From the cell containing the given text, extract its center point as [x, y] coordinate. 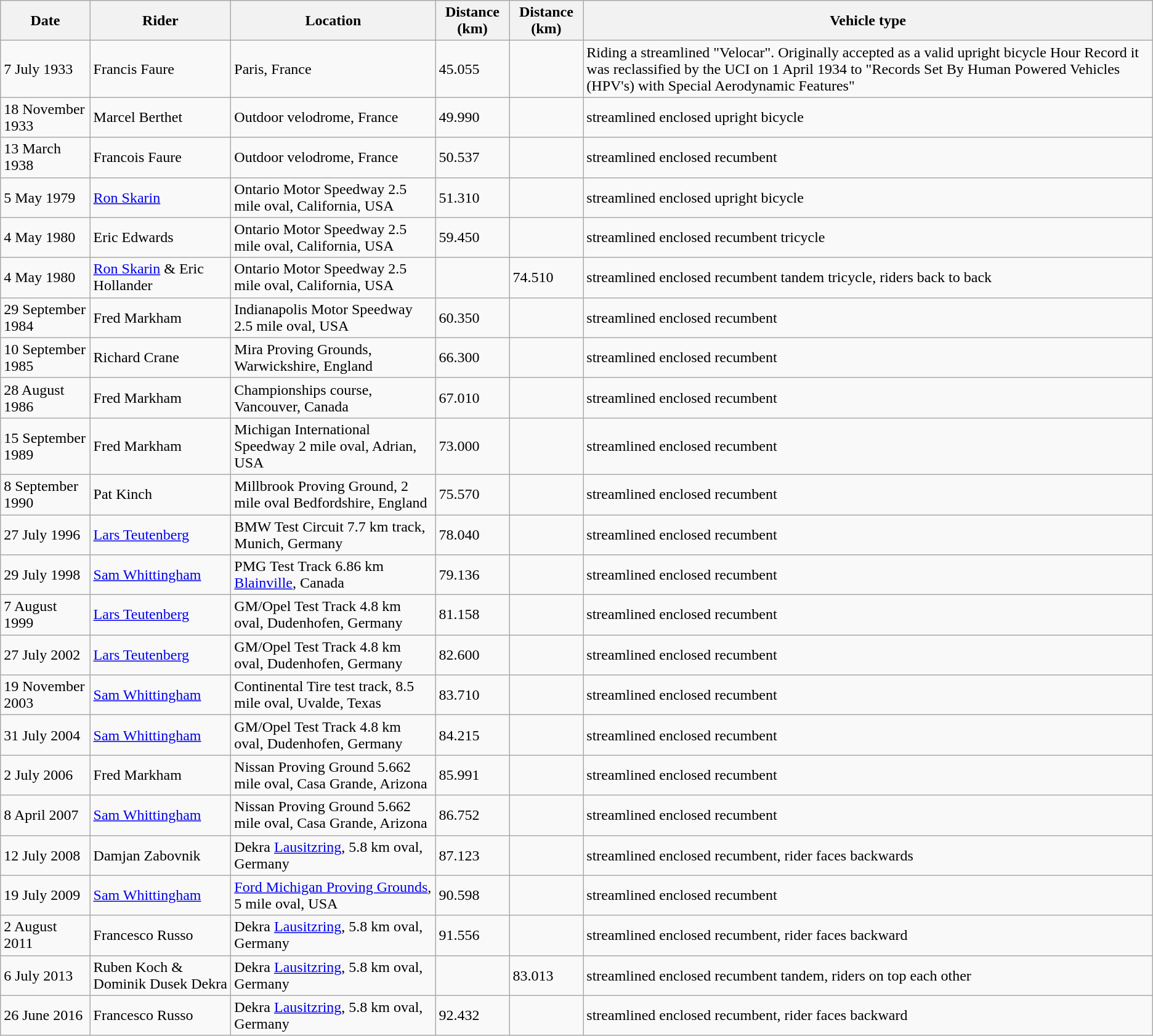
Ruben Koch & Dominik Dusek Dekra [160, 976]
27 July 1996 [46, 535]
91.556 [472, 935]
82.600 [472, 655]
74.510 [546, 277]
85.991 [472, 775]
8 April 2007 [46, 815]
Millbrook Proving Ground, 2 mile oval Bedfordshire, England [333, 494]
2 August 2011 [46, 935]
51.310 [472, 197]
Richard Crane [160, 357]
29 September 1984 [46, 318]
Pat Kinch [160, 494]
19 November 2003 [46, 695]
28 August 1986 [46, 398]
87.123 [472, 855]
12 July 2008 [46, 855]
83.013 [546, 976]
6 July 2013 [46, 976]
Ron Skarin & Eric Hollander [160, 277]
67.010 [472, 398]
49.990 [472, 117]
Vehicle type [868, 21]
59.450 [472, 238]
streamlined enclosed recumbent tricycle [868, 238]
92.432 [472, 1015]
Mira Proving Grounds, Warwickshire, England [333, 357]
Date [46, 21]
Francois Faure [160, 158]
19 July 2009 [46, 896]
5 May 1979 [46, 197]
79.136 [472, 575]
2 July 2006 [46, 775]
8 September 1990 [46, 494]
Indianapolis Motor Speedway 2.5 mile oval, USA [333, 318]
90.598 [472, 896]
73.000 [472, 446]
10 September 1985 [46, 357]
84.215 [472, 735]
13 March 1938 [46, 158]
75.570 [472, 494]
Ford Michigan Proving Grounds, 5 mile oval, USA [333, 896]
Championships course, Vancouver, Canada [333, 398]
18 November 1933 [46, 117]
Paris, France [333, 69]
45.055 [472, 69]
Damjan Zabovnik [160, 855]
Michigan International Speedway 2 mile oval, Adrian, USA [333, 446]
Location [333, 21]
86.752 [472, 815]
Ron Skarin [160, 197]
streamlined enclosed recumbent, rider faces backwards [868, 855]
7 August 1999 [46, 615]
Francis Faure [160, 69]
Eric Edwards [160, 238]
27 July 2002 [46, 655]
BMW Test Circuit 7.7 km track, Munich, Germany [333, 535]
26 June 2016 [46, 1015]
Continental Tire test track, 8.5 mile oval, Uvalde, Texas [333, 695]
81.158 [472, 615]
streamlined enclosed recumbent tandem tricycle, riders back to back [868, 277]
streamlined enclosed recumbent tandem, riders on top each other [868, 976]
15 September 1989 [46, 446]
60.350 [472, 318]
31 July 2004 [46, 735]
29 July 1998 [46, 575]
50.537 [472, 158]
83.710 [472, 695]
Rider [160, 21]
78.040 [472, 535]
66.300 [472, 357]
7 July 1933 [46, 69]
Marcel Berthet [160, 117]
PMG Test Track 6.86 km Blainville, Canada [333, 575]
